Provide the (x, y) coordinate of the cell's center where the given text is located.  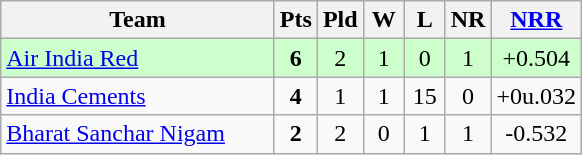
NRR (536, 20)
Air India Red (138, 58)
-0.532 (536, 134)
Pts (296, 20)
NR (468, 20)
Pld (340, 20)
India Cements (138, 96)
6 (296, 58)
4 (296, 96)
L (424, 20)
+0.504 (536, 58)
Team (138, 20)
+0u.032 (536, 96)
W (384, 20)
15 (424, 96)
Bharat Sanchar Nigam (138, 134)
